Output the [X, Y] coordinate of the center of the cell containing the given text.  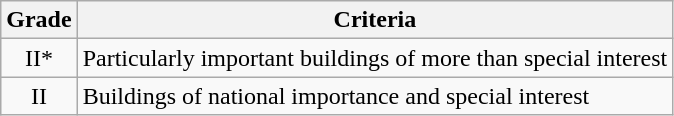
Grade [39, 20]
II* [39, 58]
Criteria [375, 20]
Particularly important buildings of more than special interest [375, 58]
Buildings of national importance and special interest [375, 96]
II [39, 96]
